Capture the cell that displays the provided text and extract its (x, y) central coordinate. 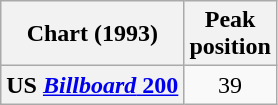
Peak position (230, 34)
US Billboard 200 (92, 85)
Chart (1993) (92, 34)
39 (230, 85)
